Detect which cell encompasses the target text, then output its [X, Y] center coordinate. 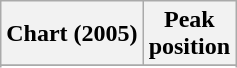
Peakposition [189, 34]
Chart (2005) [72, 34]
